Return (X, Y) of the center of cell containing provided text 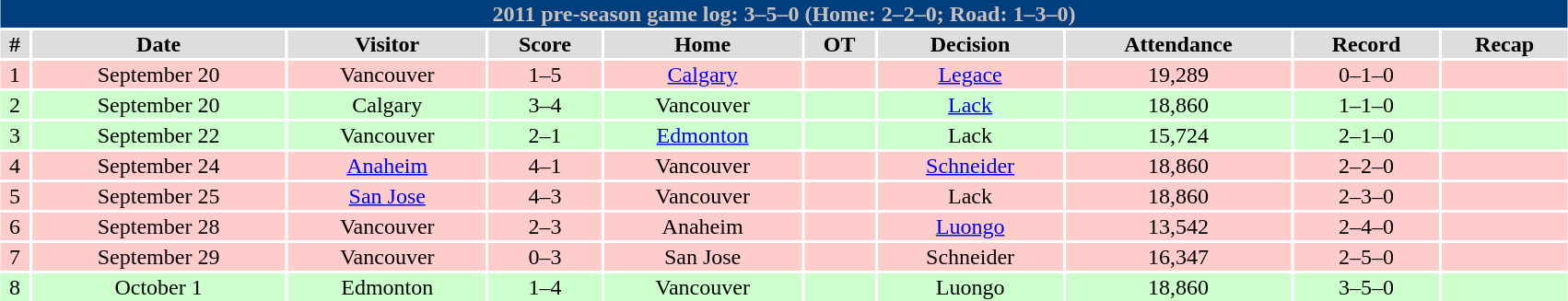
2–3 (545, 226)
3–4 (545, 105)
September 24 (158, 166)
2–2–0 (1366, 166)
Date (158, 44)
Score (545, 44)
2–1 (545, 135)
Recap (1504, 44)
6 (15, 226)
3–5–0 (1366, 287)
September 22 (158, 135)
2–3–0 (1366, 196)
# (15, 44)
7 (15, 257)
Home (702, 44)
2 (15, 105)
4 (15, 166)
16,347 (1179, 257)
4–1 (545, 166)
15,724 (1179, 135)
13,542 (1179, 226)
1 (15, 75)
0–3 (545, 257)
1–4 (545, 287)
October 1 (158, 287)
Decision (969, 44)
Attendance (1179, 44)
8 (15, 287)
Legace (969, 75)
19,289 (1179, 75)
3 (15, 135)
2–4–0 (1366, 226)
0–1–0 (1366, 75)
1–1–0 (1366, 105)
2–1–0 (1366, 135)
Visitor (387, 44)
4–3 (545, 196)
Record (1366, 44)
2011 pre-season game log: 3–5–0 (Home: 2–2–0; Road: 1–3–0) (784, 14)
5 (15, 196)
1–5 (545, 75)
OT (840, 44)
September 25 (158, 196)
September 29 (158, 257)
September 28 (158, 226)
2–5–0 (1366, 257)
